From the cell containing the given text, extract its center point as [x, y] coordinate. 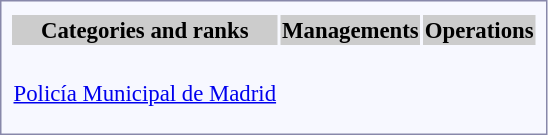
Managements [351, 30]
Policía Municipal de Madrid [145, 80]
Operations [479, 30]
Categories and ranks [145, 30]
